Provide the (X, Y) coordinate of the cell's center where the given text is located.  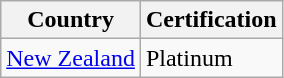
Country (71, 20)
Platinum (211, 58)
Certification (211, 20)
New Zealand (71, 58)
